Identify which cell holds the provided text, then report its (x, y) central coordinate. 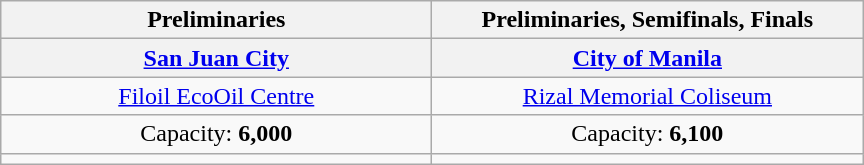
Filoil EcoOil Centre (216, 96)
Rizal Memorial Coliseum (648, 96)
San Juan City (216, 58)
Preliminaries (216, 20)
Capacity: 6,100 (648, 134)
City of Manila (648, 58)
Preliminaries, Semifinals, Finals (648, 20)
Capacity: 6,000 (216, 134)
